Find where the given text appears and provide that cell's center as (x, y) coordinate. 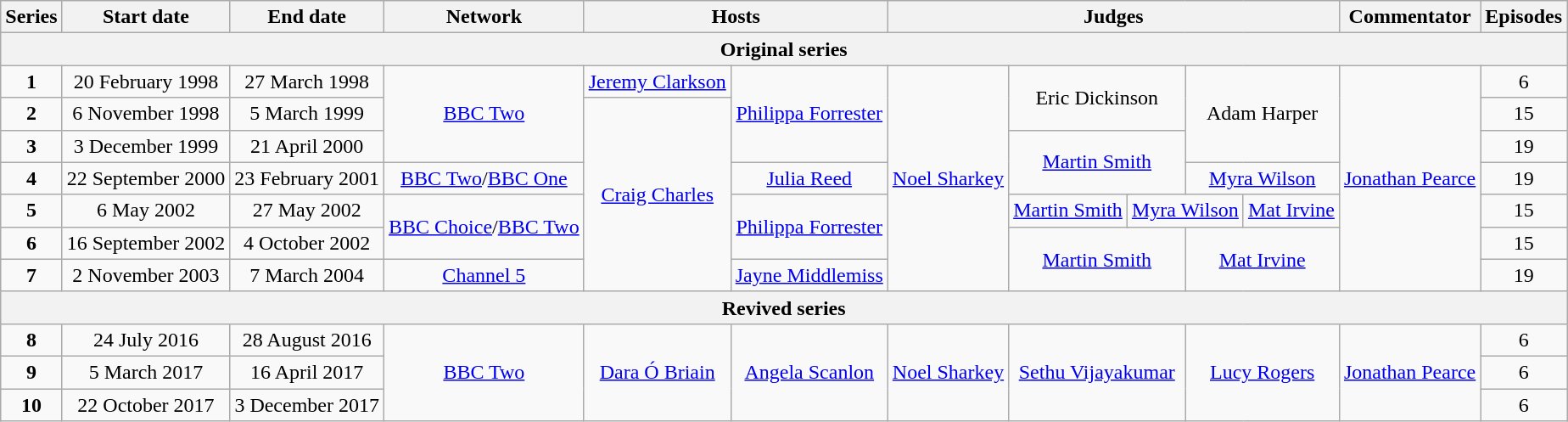
End date (307, 17)
1 (31, 82)
27 March 1998 (307, 82)
7 March 2004 (307, 275)
5 (31, 211)
6 November 1998 (146, 114)
Channel 5 (484, 275)
Jayne Middlemiss (809, 275)
27 May 2002 (307, 211)
4 (31, 178)
Craig Charles (657, 194)
Judges (1113, 17)
Eric Dickinson (1097, 98)
16 September 2002 (146, 243)
BBC Choice/BBC Two (484, 227)
BBC Two/BBC One (484, 178)
4 October 2002 (307, 243)
3 December 1999 (146, 146)
23 February 2001 (307, 178)
Network (484, 17)
5 March 1999 (307, 114)
Jeremy Clarkson (657, 82)
22 October 2017 (146, 405)
20 February 1998 (146, 82)
Julia Reed (809, 178)
Commentator (1409, 17)
Original series (784, 49)
3 (31, 146)
Series (31, 17)
Lucy Rogers (1263, 372)
Adam Harper (1263, 114)
10 (31, 405)
6 May 2002 (146, 211)
5 March 2017 (146, 372)
2 (31, 114)
Sethu Vijayakumar (1097, 372)
22 September 2000 (146, 178)
Episodes (1524, 17)
3 December 2017 (307, 405)
16 April 2017 (307, 372)
Angela Scanlon (809, 372)
Dara Ó Briain (657, 372)
8 (31, 340)
2 November 2003 (146, 275)
9 (31, 372)
Revived series (784, 307)
24 July 2016 (146, 340)
Start date (146, 17)
Hosts (736, 17)
7 (31, 275)
28 August 2016 (307, 340)
21 April 2000 (307, 146)
